Locate the cell with the specified text and output its [X, Y] center coordinate. 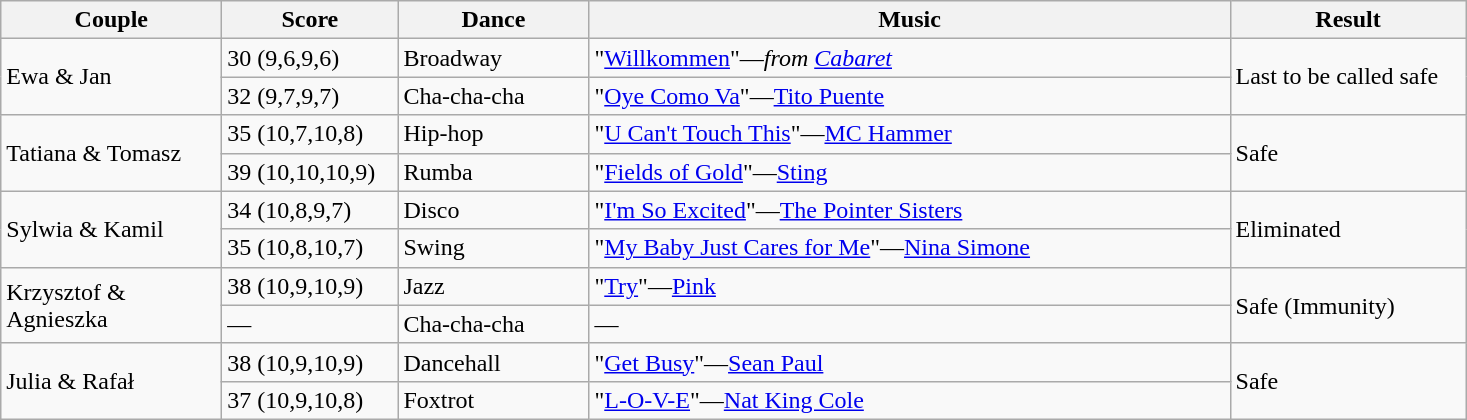
Last to be called safe [1348, 77]
Safe (Immunity) [1348, 305]
34 (10,8,9,7) [310, 210]
Dance [494, 20]
Julia & Rafał [112, 381]
Jazz [494, 286]
32 (9,7,9,7) [310, 96]
30 (9,6,9,6) [310, 58]
Foxtrot [494, 400]
Tatiana & Tomasz [112, 153]
"Oye Como Va"—Tito Puente [910, 96]
Sylwia & Kamil [112, 229]
"L-O-V-E"—Nat King Cole [910, 400]
Broadway [494, 58]
"Fields of Gold"—Sting [910, 172]
"Get Busy"—Sean Paul [910, 362]
Ewa & Jan [112, 77]
Music [910, 20]
35 (10,8,10,7) [310, 248]
35 (10,7,10,8) [310, 134]
Score [310, 20]
"U Can't Touch This"—MC Hammer [910, 134]
Swing [494, 248]
"Try"—Pink [910, 286]
Rumba [494, 172]
Eliminated [1348, 229]
Couple [112, 20]
Hip-hop [494, 134]
39 (10,10,10,9) [310, 172]
"I'm So Excited"—The Pointer Sisters [910, 210]
"My Baby Just Cares for Me"—Nina Simone [910, 248]
"Willkommen"—from Cabaret [910, 58]
Krzysztof & Agnieszka [112, 305]
Disco [494, 210]
37 (10,9,10,8) [310, 400]
Result [1348, 20]
Dancehall [494, 362]
